From the cell containing the given text, extract its center point as [x, y] coordinate. 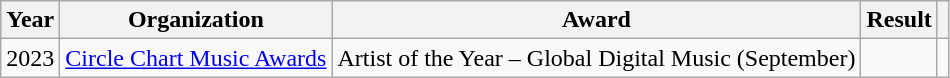
Artist of the Year – Global Digital Music (September) [596, 58]
Result [899, 20]
2023 [30, 58]
Organization [196, 20]
Year [30, 20]
Award [596, 20]
Circle Chart Music Awards [196, 58]
